Detect which cell encompasses the target text, then output its (x, y) center coordinate. 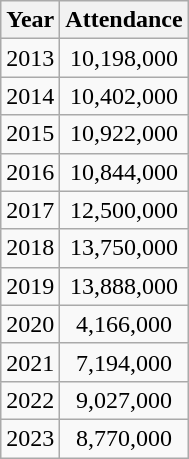
2018 (30, 248)
13,750,000 (124, 248)
2017 (30, 210)
13,888,000 (124, 286)
4,166,000 (124, 324)
9,027,000 (124, 400)
10,922,000 (124, 134)
2023 (30, 438)
Year (30, 20)
2014 (30, 96)
10,198,000 (124, 58)
2016 (30, 172)
Attendance (124, 20)
12,500,000 (124, 210)
2013 (30, 58)
10,844,000 (124, 172)
2015 (30, 134)
2019 (30, 286)
2021 (30, 362)
8,770,000 (124, 438)
2022 (30, 400)
2020 (30, 324)
10,402,000 (124, 96)
7,194,000 (124, 362)
